Extract the [X, Y] coordinate from the center of the cell holding the provided text.  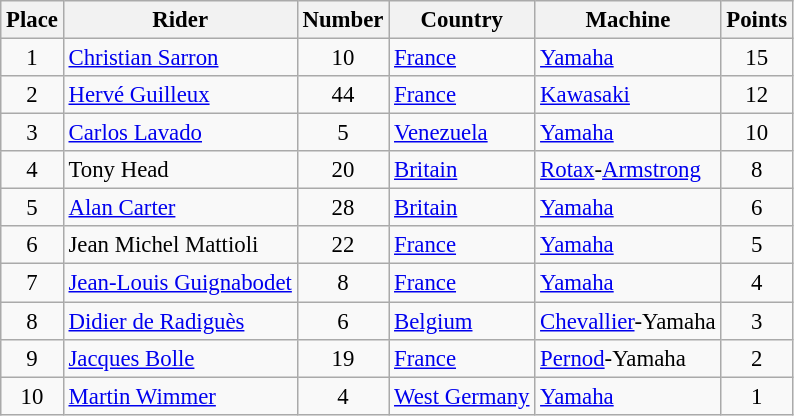
15 [756, 58]
Points [756, 20]
7 [32, 283]
West Germany [462, 396]
Machine [628, 20]
Jacques Bolle [180, 358]
Jean Michel Mattioli [180, 245]
Pernod-Yamaha [628, 358]
Place [32, 20]
44 [343, 95]
Hervé Guilleux [180, 95]
Jean-Louis Guignabodet [180, 283]
Tony Head [180, 170]
Rotax-Armstrong [628, 170]
Martin Wimmer [180, 396]
Christian Sarron [180, 58]
Alan Carter [180, 208]
Rider [180, 20]
28 [343, 208]
Venezuela [462, 133]
Country [462, 20]
12 [756, 95]
Didier de Radiguès [180, 321]
22 [343, 245]
Number [343, 20]
9 [32, 358]
20 [343, 170]
Kawasaki [628, 95]
Carlos Lavado [180, 133]
Belgium [462, 321]
19 [343, 358]
Chevallier-Yamaha [628, 321]
